Provide the [x, y] coordinate of the cell's center where the given text is located.  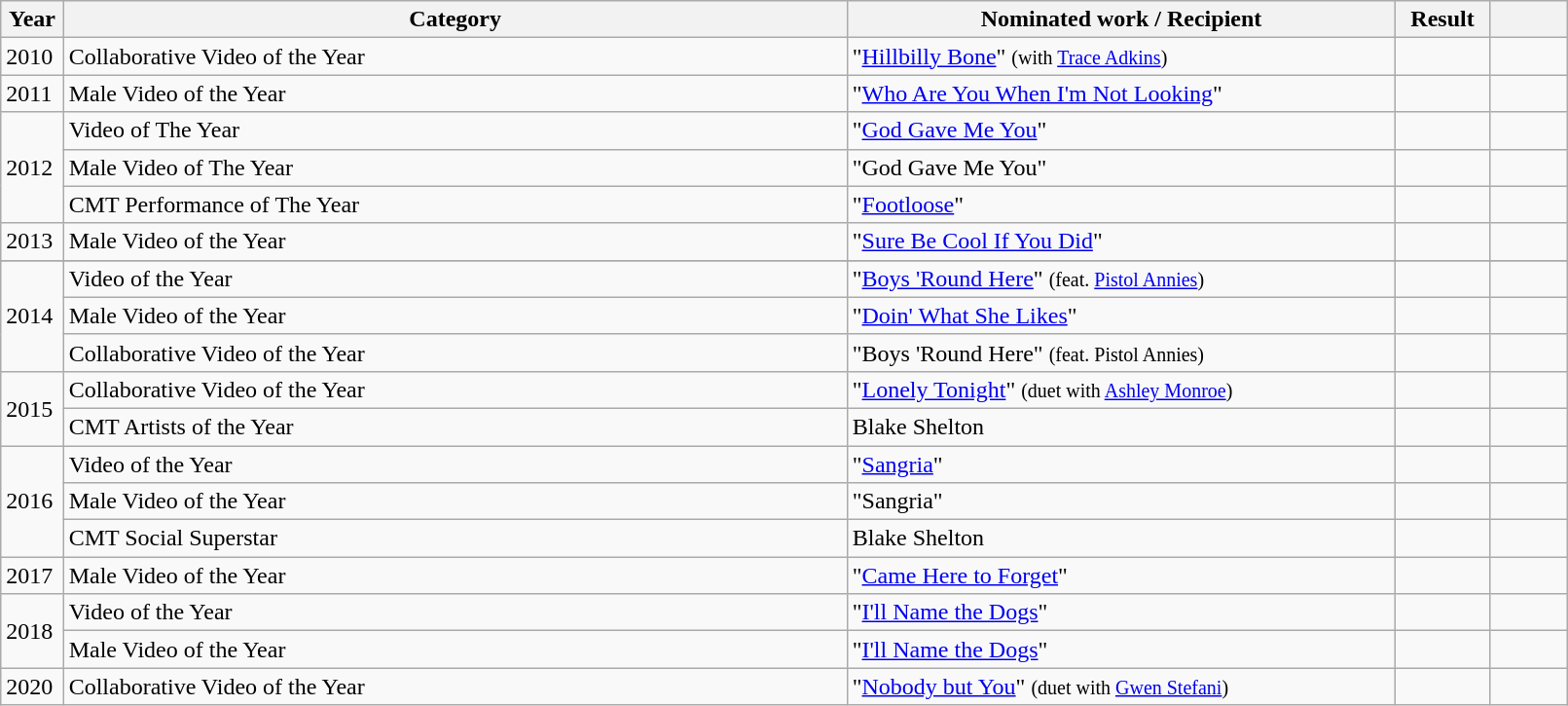
2010 [32, 56]
Video of The Year [456, 130]
CMT Social Superstar [456, 539]
Result [1442, 19]
2015 [32, 408]
CMT Performance of The Year [456, 204]
"Lonely Tonight" (duet with Ashley Monroe) [1121, 390]
"Sure Be Cool If You Did" [1121, 242]
CMT Artists of the Year [456, 427]
Male Video of The Year [456, 167]
2012 [32, 167]
2020 [32, 687]
"Hillbilly Bone" (with Trace Adkins) [1121, 56]
Category [456, 19]
2018 [32, 631]
"Came Here to Forget" [1121, 576]
"Doin' What She Likes" [1121, 316]
2014 [32, 316]
2016 [32, 502]
Year [32, 19]
2013 [32, 242]
"Nobody but You" (duet with Gwen Stefani) [1121, 687]
Nominated work / Recipient [1121, 19]
2017 [32, 576]
2011 [32, 93]
"Footloose" [1121, 204]
"Who Are You When I'm Not Looking" [1121, 93]
